Provide the (x, y) coordinate of the cell's center where the given text is located.  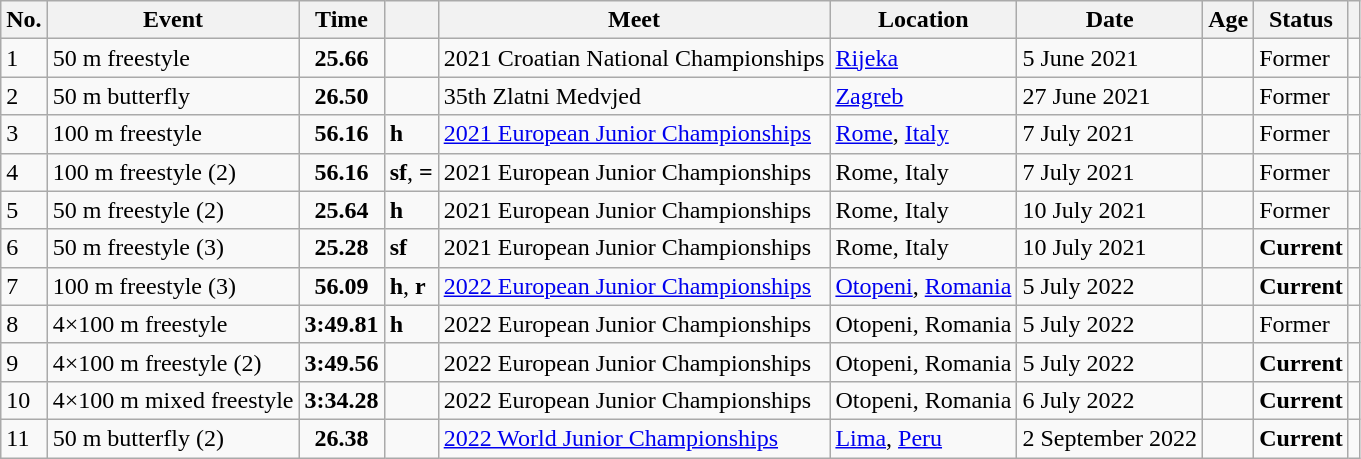
Date (1110, 20)
4×100 m freestyle (173, 324)
3:34.28 (342, 400)
Location (924, 20)
50 m freestyle (2) (173, 210)
Rijeka (924, 58)
Time (342, 20)
25.28 (342, 248)
25.66 (342, 58)
100 m freestyle (3) (173, 286)
sf (411, 248)
35th Zlatni Medvjed (634, 96)
3 (24, 134)
11 (24, 438)
26.38 (342, 438)
1 (24, 58)
3:49.56 (342, 362)
Age (1228, 20)
50 m freestyle (3) (173, 248)
2 (24, 96)
100 m freestyle (2) (173, 172)
sf, = (411, 172)
Lima, Peru (924, 438)
4 (24, 172)
No. (24, 20)
Zagreb (924, 96)
25.64 (342, 210)
6 July 2022 (1110, 400)
Status (1302, 20)
5 June 2021 (1110, 58)
8 (24, 324)
3:49.81 (342, 324)
Event (173, 20)
27 June 2021 (1110, 96)
26.50 (342, 96)
2 September 2022 (1110, 438)
9 (24, 362)
Meet (634, 20)
56.09 (342, 286)
h, r (411, 286)
5 (24, 210)
2022 World Junior Championships (634, 438)
10 (24, 400)
2021 Croatian National Championships (634, 58)
4×100 m freestyle (2) (173, 362)
6 (24, 248)
4×100 m mixed freestyle (173, 400)
7 (24, 286)
50 m butterfly (2) (173, 438)
50 m butterfly (173, 96)
100 m freestyle (173, 134)
50 m freestyle (173, 58)
